Find where the given text appears and provide that cell's center as (X, Y) coordinate. 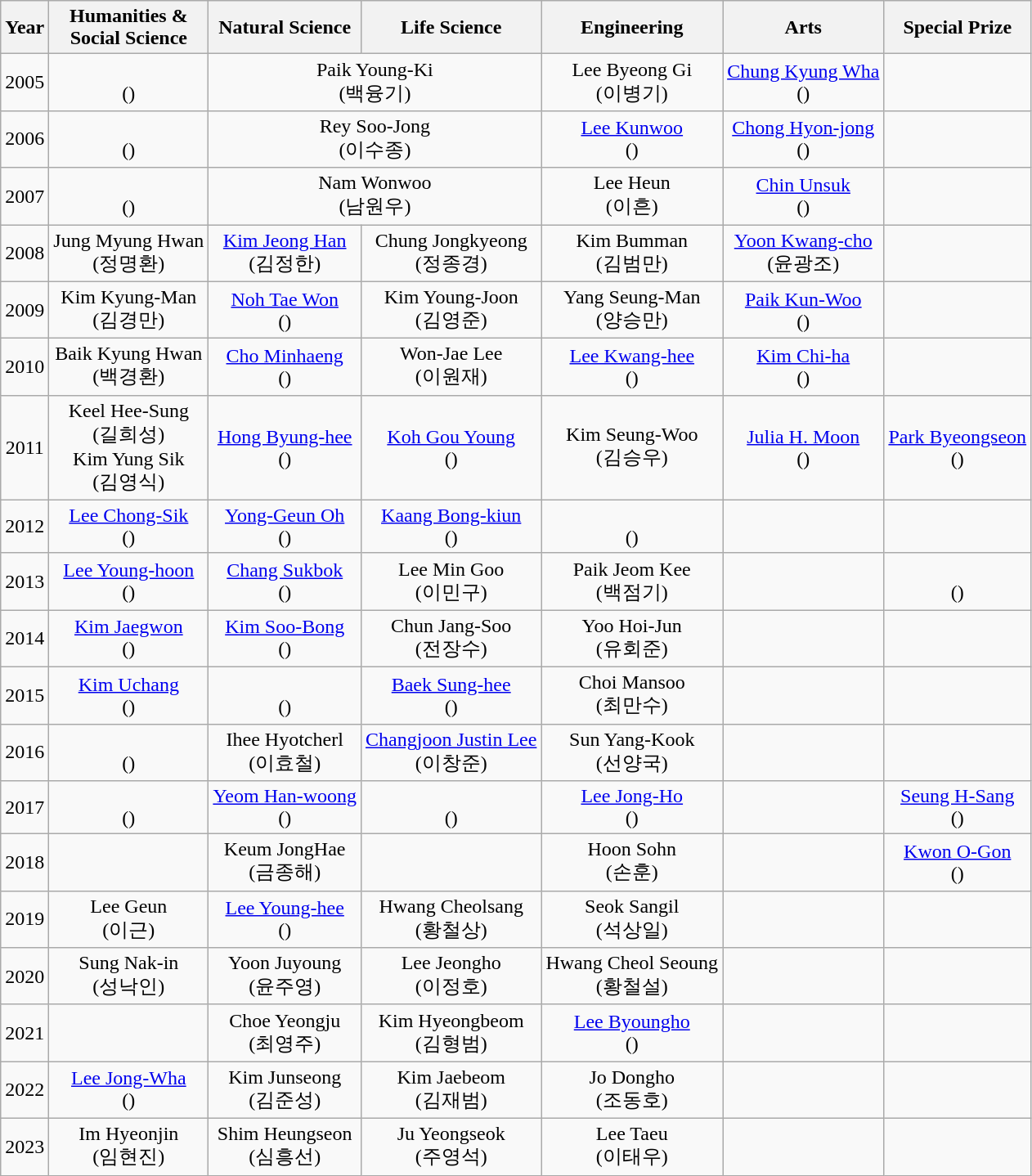
Paik Kun-Woo() (803, 310)
Life Science (451, 28)
Lee Young-hee() (285, 919)
Yong-Geun Oh() (285, 527)
Lee Geun(이근) (129, 919)
Kwon O-Gon() (958, 863)
Special Prize (958, 28)
Kim Young-Joon(김영준) (451, 310)
2006 (25, 139)
Ihee Hyotcherl(이효철) (285, 752)
Kim Bumman(김범만) (632, 253)
Lee Taeu(이태우) (632, 1147)
2022 (25, 1090)
2023 (25, 1147)
Paik Young-Ki(백융기) (375, 83)
Keel Hee-Sung(길희성)Kim Yung Sik(김영식) (129, 447)
2012 (25, 527)
Im Hyeonjin(임현진) (129, 1147)
Koh Gou Young() (451, 447)
Lee Byeong Gi(이병기) (632, 83)
Choi Mansoo(최만수) (632, 695)
Hwang Cheol Seoung(황철설) (632, 976)
Lee Young-hoon() (129, 581)
Arts (803, 28)
Kaang Bong-kiun() (451, 527)
Chung Jongkyeong(정종경) (451, 253)
Lee Jeongho(이정호) (451, 976)
Chin Unsuk() (803, 196)
Yeom Han-woong() (285, 808)
Kim Jeong Han(김정한) (285, 253)
Lee Min Goo(이민구) (451, 581)
Kim Hyeongbeom(김형범) (451, 1033)
Chun Jang-Soo(전장수) (451, 639)
2007 (25, 196)
Changjoon Justin Lee(이창준) (451, 752)
Kim Soo-Bong() (285, 639)
Kim Uchang() (129, 695)
Nam Wonwoo(남원우) (375, 196)
Seok Sangil(석상일) (632, 919)
2021 (25, 1033)
Hwang Cheolsang(황철상) (451, 919)
Jo Dongho (조동호) (632, 1090)
2009 (25, 310)
2015 (25, 695)
Kim Junseong(김준성) (285, 1090)
Ju Yeongseok(주영석) (451, 1147)
2011 (25, 447)
Lee Chong-Sik() (129, 527)
Baek Sung-hee() (451, 695)
Baik Kyung Hwan(백경환) (129, 367)
Sun Yang-Kook(선양국) (632, 752)
Chang Sukbok() (285, 581)
2010 (25, 367)
Yoo Hoi-Jun(유회준) (632, 639)
Natural Science (285, 28)
Lee Jong-Ho() (632, 808)
Won-Jae Lee(이원재) (451, 367)
Kim Chi-ha() (803, 367)
Shim Heungseon(심흥선) (285, 1147)
2017 (25, 808)
Cho Minhaeng() (285, 367)
Julia H. Moon() (803, 447)
Year (25, 28)
2014 (25, 639)
Noh Tae Won() (285, 310)
Park Byeongseon() (958, 447)
Humanities & Social Science (129, 28)
Sung Nak-in(성낙인) (129, 976)
2008 (25, 253)
2013 (25, 581)
Chong Hyon-jong() (803, 139)
Chung Kyung Wha() (803, 83)
Lee Kunwoo() (632, 139)
Kim Seung-Woo(김승우) (632, 447)
Lee Heun(이흔) (632, 196)
Yoon Kwang-cho(윤광조) (803, 253)
Kim Jaegwon() (129, 639)
Rey Soo-Jong(이수종) (375, 139)
Lee Byoungho() (632, 1033)
Seung H-Sang() (958, 808)
Paik Jeom Kee(백점기) (632, 581)
Yoon Juyoung(윤주영) (285, 976)
Yang Seung-Man(양승만) (632, 310)
2018 (25, 863)
Jung Myung Hwan(정명환) (129, 253)
2016 (25, 752)
Lee Kwang-hee() (632, 367)
2020 (25, 976)
Kim Kyung-Man(김경만) (129, 310)
Hong Byung-hee() (285, 447)
Keum JongHae(금종해) (285, 863)
Hoon Sohn(손훈) (632, 863)
Engineering (632, 28)
Lee Jong-Wha() (129, 1090)
Kim Jaebeom(김재범) (451, 1090)
2019 (25, 919)
Choe Yeongju(최영주) (285, 1033)
2005 (25, 83)
